Pinpoint the cell where the given text exists, returning its [x, y] midpoint coordinate. 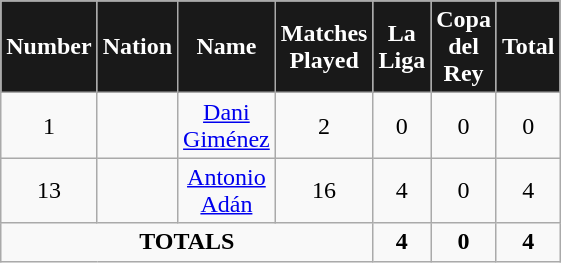
Dani Giménez [227, 126]
MatchesPlayed [324, 47]
2 [324, 126]
La Liga [402, 47]
Name [227, 47]
Antonio Adán [227, 190]
Nation [137, 47]
16 [324, 190]
Total [528, 47]
Number [49, 47]
TOTALS [187, 242]
13 [49, 190]
1 [49, 126]
Copa del Rey [464, 47]
